Return the (x, y) coordinate for the center point of the cell that contains the specified text.  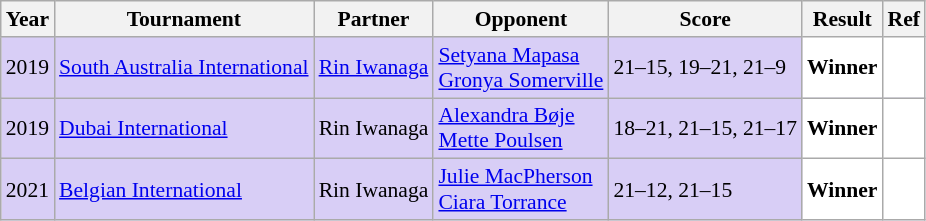
South Australia International (184, 68)
Setyana Mapasa Gronya Somerville (520, 68)
Alexandra Bøje Mette Poulsen (520, 128)
18–21, 21–15, 21–17 (705, 128)
Score (705, 19)
Year (28, 19)
Result (842, 19)
2021 (28, 190)
Opponent (520, 19)
Tournament (184, 19)
Partner (374, 19)
21–15, 19–21, 21–9 (705, 68)
21–12, 21–15 (705, 190)
Julie MacPherson Ciara Torrance (520, 190)
Belgian International (184, 190)
Dubai International (184, 128)
Ref (904, 19)
